From the cell containing the given text, extract its center point as [x, y] coordinate. 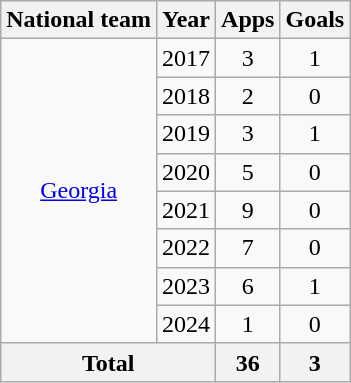
Total [108, 362]
2022 [186, 248]
Georgia [79, 191]
National team [79, 20]
Goals [315, 20]
5 [248, 172]
2021 [186, 210]
2019 [186, 134]
2 [248, 96]
Apps [248, 20]
2017 [186, 58]
2024 [186, 324]
Year [186, 20]
36 [248, 362]
7 [248, 248]
2020 [186, 172]
6 [248, 286]
9 [248, 210]
2023 [186, 286]
2018 [186, 96]
